Provide the (x, y) coordinate of the cell's center where the given text is located.  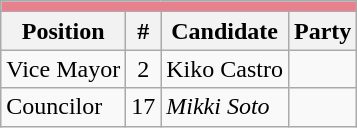
# (144, 31)
2 (144, 69)
Vice Mayor (64, 69)
Councilor (64, 107)
Candidate (225, 31)
Mikki Soto (225, 107)
Position (64, 31)
Party (322, 31)
17 (144, 107)
Kiko Castro (225, 69)
